For the text-containing cell, return its midpoint in (x, y) coordinate format. 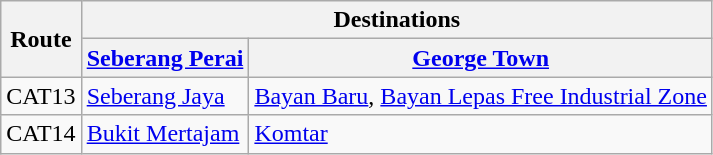
CAT14 (41, 134)
Bayan Baru, Bayan Lepas Free Industrial Zone (481, 96)
Seberang Jaya (165, 96)
Komtar (481, 134)
George Town (481, 58)
Seberang Perai (165, 58)
Bukit Mertajam (165, 134)
Route (41, 39)
Destinations (396, 20)
CAT13 (41, 96)
